Scan for the cell matching the given text and deliver its (x, y) coordinate at center. 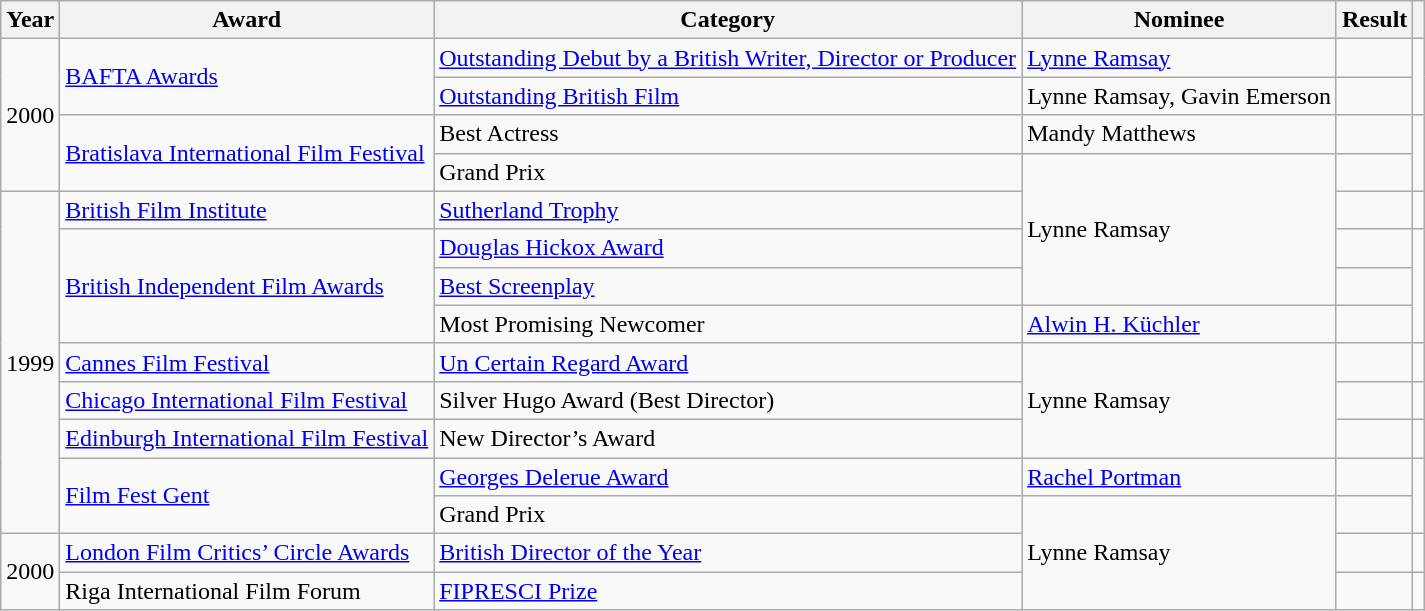
Riga International Film Forum (247, 591)
BAFTA Awards (247, 77)
Best Actress (728, 134)
Outstanding Debut by a British Writer, Director or Producer (728, 58)
Bratislava International Film Festival (247, 153)
Silver Hugo Award (Best Director) (728, 400)
Mandy Matthews (1180, 134)
Lynne Ramsay, Gavin Emerson (1180, 96)
Result (1374, 20)
Chicago International Film Festival (247, 400)
Best Screenplay (728, 286)
Sutherland Trophy (728, 210)
Douglas Hickox Award (728, 248)
Georges Delerue Award (728, 477)
FIPRESCI Prize (728, 591)
Category (728, 20)
Year (30, 20)
British Film Institute (247, 210)
Film Fest Gent (247, 496)
London Film Critics’ Circle Awards (247, 553)
British Independent Film Awards (247, 286)
Rachel Portman (1180, 477)
Nominee (1180, 20)
Award (247, 20)
Alwin H. Küchler (1180, 324)
New Director’s Award (728, 438)
Cannes Film Festival (247, 362)
Un Certain Regard Award (728, 362)
Outstanding British Film (728, 96)
British Director of the Year (728, 553)
1999 (30, 362)
Most Promising Newcomer (728, 324)
Edinburgh International Film Festival (247, 438)
